For the text-containing cell, return its midpoint in [x, y] coordinate format. 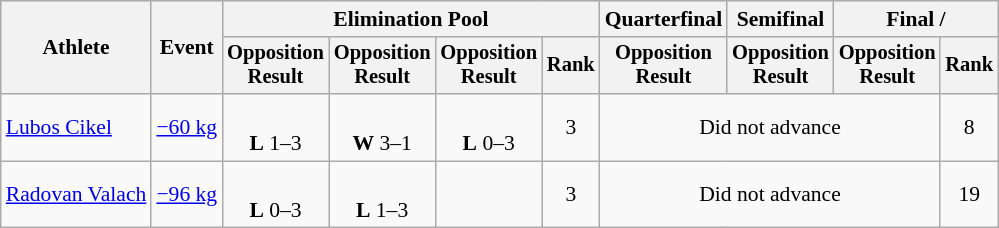
W 3–1 [382, 128]
19 [969, 194]
8 [969, 128]
Event [186, 48]
−60 kg [186, 128]
−96 kg [186, 194]
Semifinal [780, 19]
Final / [916, 19]
Elimination Pool [410, 19]
Quarterfinal [664, 19]
Lubos Cikel [76, 128]
Radovan Valach [76, 194]
Athlete [76, 48]
